Determine the (x, y) coordinate at the center of the cell enclosing the given text.  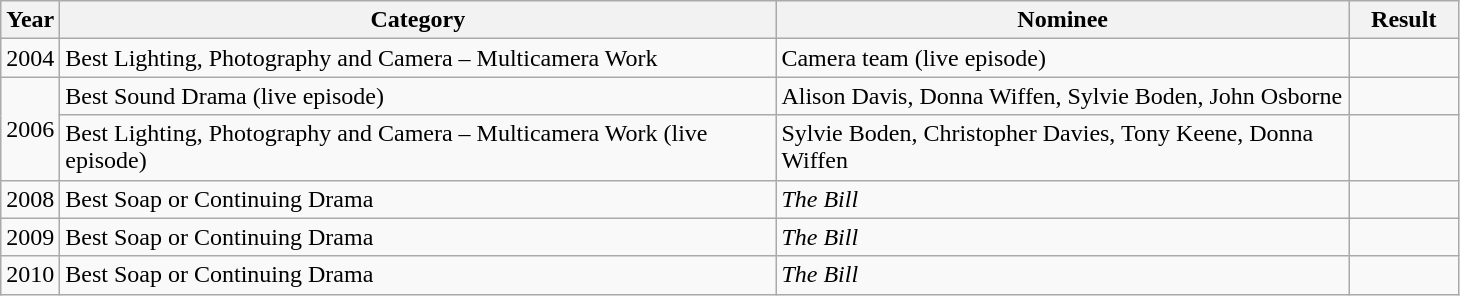
Sylvie Boden, Christopher Davies, Tony Keene, Donna Wiffen (1063, 148)
Best Sound Drama (live episode) (418, 96)
Best Lighting, Photography and Camera – Multicamera Work (418, 58)
2009 (30, 237)
Nominee (1063, 20)
2008 (30, 199)
Best Lighting, Photography and Camera – Multicamera Work (live episode) (418, 148)
2004 (30, 58)
Year (30, 20)
2010 (30, 275)
2006 (30, 128)
Camera team (live episode) (1063, 58)
Alison Davis, Donna Wiffen, Sylvie Boden, John Osborne (1063, 96)
Category (418, 20)
Result (1404, 20)
